Pinpoint the cell where the given text exists, returning its (x, y) midpoint coordinate. 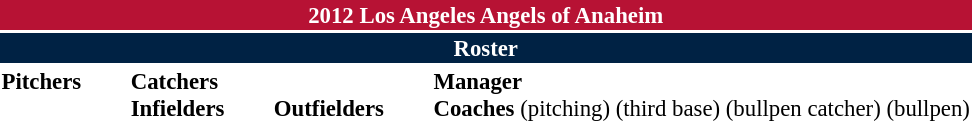
2012 Los Angeles Angels of Anaheim (486, 15)
Roster (486, 48)
